Return [X, Y] of the center of cell containing provided text 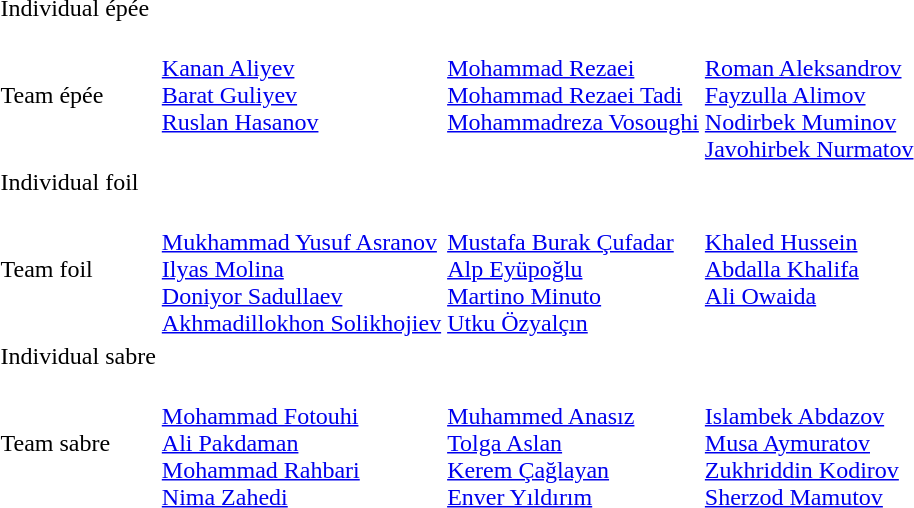
Mustafa Burak ÇufadarAlp EyüpoğluMartino MinutoUtku Özyalçın [574, 269]
Mohammad RezaeiMohammad Rezaei TadiMohammadreza Vosoughi [574, 95]
Kanan AliyevBarat GuliyevRuslan Hasanov [301, 95]
Mukhammad Yusuf AsranovIlyas MolinaDoniyor SadullaevAkhmadillokhon Solikhojiev [301, 269]
